Provide the [X, Y] coordinate of the cell's center where the given text is located.  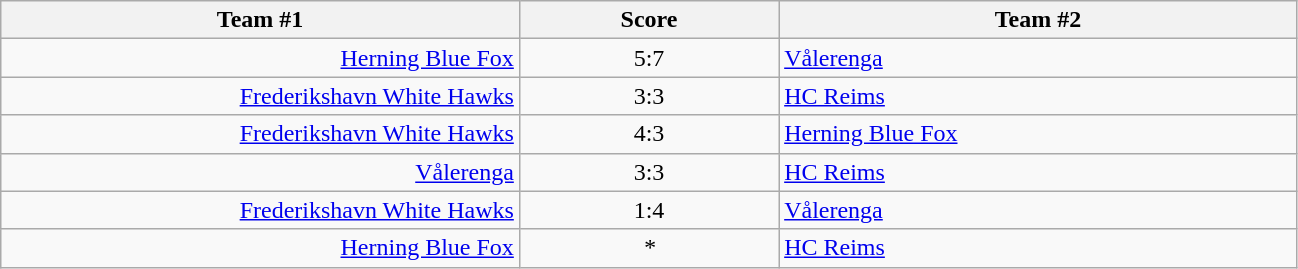
1:4 [648, 210]
Team #1 [260, 20]
Score [648, 20]
Team #2 [1038, 20]
* [648, 248]
4:3 [648, 134]
5:7 [648, 58]
